For the text-containing cell, return its midpoint in (X, Y) coordinate format. 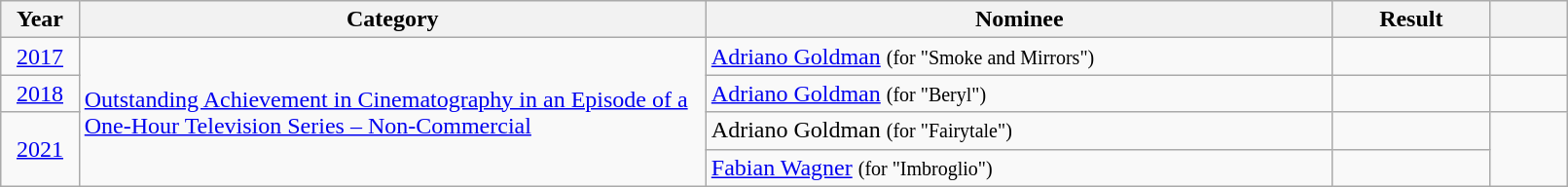
Year (40, 19)
2021 (40, 149)
Adriano Goldman (for "Beryl") (1019, 93)
Outstanding Achievement in Cinematography in an Episode of a One-Hour Television Series – Non-Commercial (392, 112)
Category (392, 19)
Nominee (1019, 19)
2017 (40, 56)
Adriano Goldman (for "Smoke and Mirrors") (1019, 56)
Result (1411, 19)
Adriano Goldman (for "Fairytale") (1019, 131)
Fabian Wagner (for "Imbroglio") (1019, 168)
2018 (40, 93)
